Provide the [x, y] coordinate of the cell's center where the given text is located.  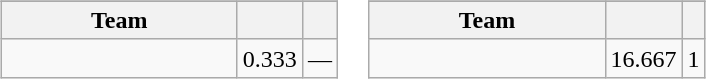
— [320, 58]
0.333 [270, 58]
1 [694, 58]
16.667 [644, 58]
